Output the (X, Y) coordinate of the center of the cell containing the given text.  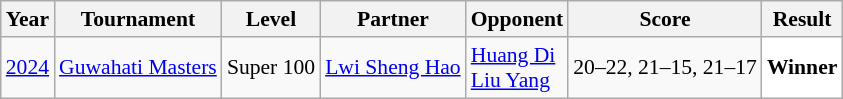
Super 100 (271, 68)
Huang Di Liu Yang (518, 68)
Lwi Sheng Hao (393, 68)
Winner (802, 68)
Opponent (518, 19)
Guwahati Masters (138, 68)
Partner (393, 19)
2024 (28, 68)
Year (28, 19)
Tournament (138, 19)
20–22, 21–15, 21–17 (665, 68)
Result (802, 19)
Level (271, 19)
Score (665, 19)
